Scan for the cell matching the given text and deliver its (x, y) coordinate at center. 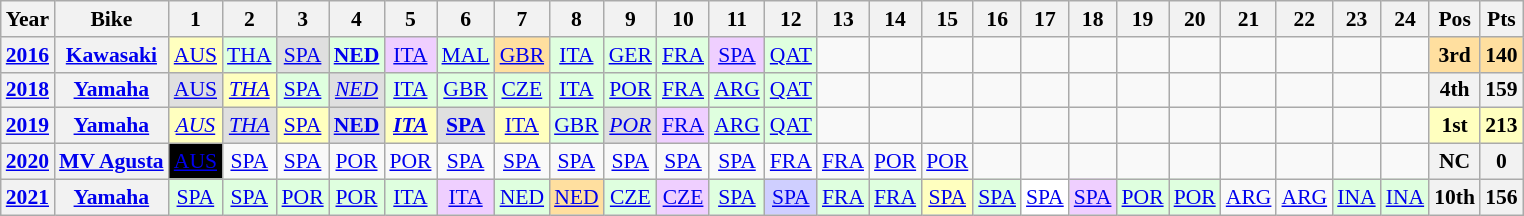
Kawasaki (112, 55)
156 (1502, 197)
1 (196, 19)
16 (997, 19)
12 (791, 19)
MAL (465, 55)
2018 (28, 90)
20 (1195, 19)
9 (630, 19)
23 (1356, 19)
2 (249, 19)
NC (1454, 162)
4th (1454, 90)
Pts (1502, 19)
2020 (28, 162)
18 (1093, 19)
10th (1454, 197)
Bike (112, 19)
14 (895, 19)
13 (843, 19)
6 (465, 19)
15 (947, 19)
2016 (28, 55)
140 (1502, 55)
3rd (1454, 55)
3 (303, 19)
2019 (28, 126)
159 (1502, 90)
8 (576, 19)
Pos (1454, 19)
10 (683, 19)
22 (1304, 19)
0 (1502, 162)
MV Agusta (112, 162)
17 (1045, 19)
24 (1405, 19)
19 (1143, 19)
11 (737, 19)
1st (1454, 126)
2021 (28, 197)
GER (630, 55)
7 (522, 19)
5 (410, 19)
213 (1502, 126)
21 (1249, 19)
Year (28, 19)
4 (357, 19)
